Pinpoint the cell where the given text exists, returning its (X, Y) midpoint coordinate. 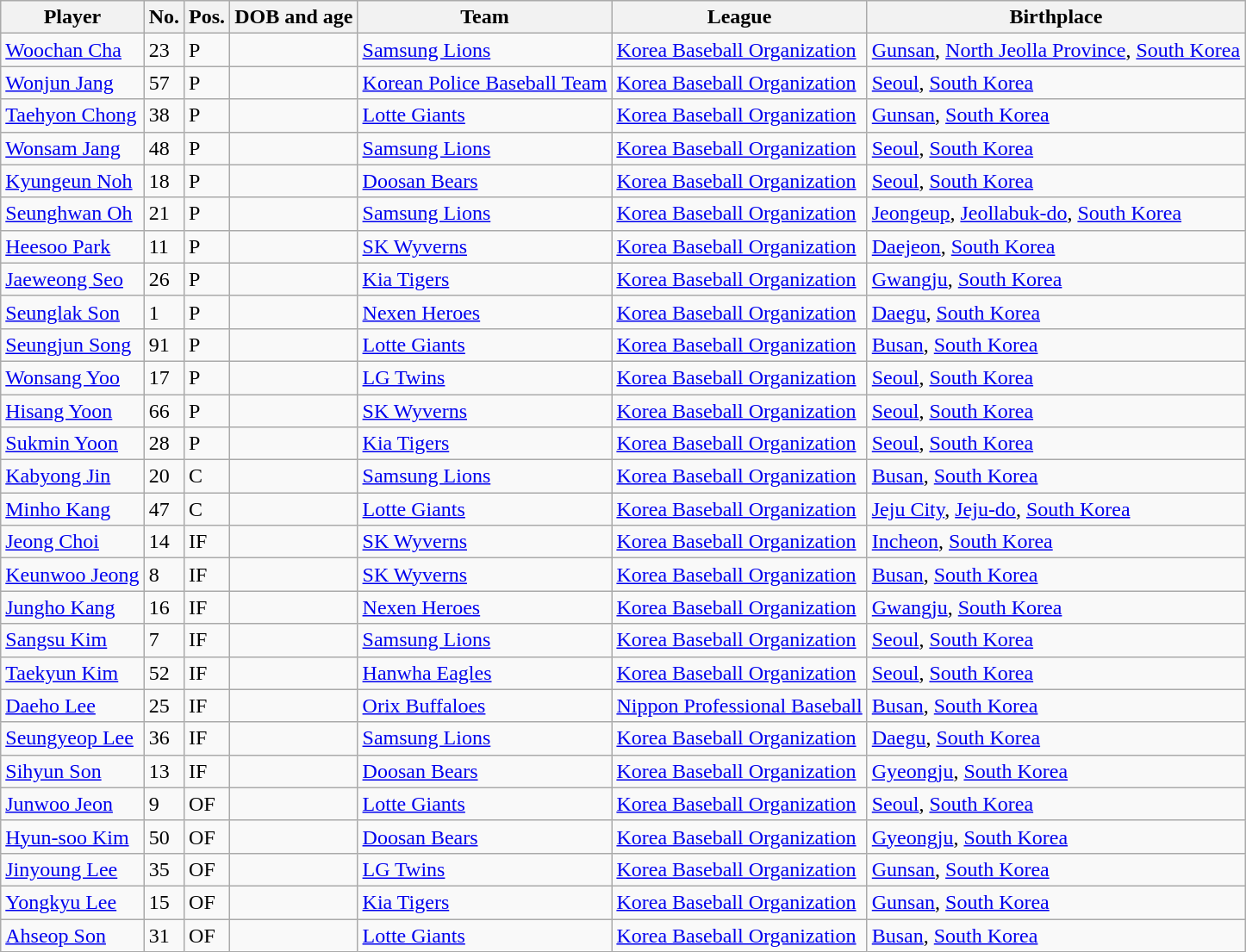
Jaeweong Seo (72, 279)
91 (164, 345)
38 (164, 115)
Hanwha Eagles (484, 673)
13 (164, 771)
Taekyun Kim (72, 673)
Wonsam Jang (72, 148)
Jeju City, Jeju-do, South Korea (1056, 509)
17 (164, 377)
Nippon Professional Baseball (739, 706)
28 (164, 444)
Jeong Choi (72, 542)
20 (164, 476)
Heesoo Park (72, 246)
48 (164, 148)
Seunghwan Oh (72, 214)
14 (164, 542)
26 (164, 279)
Seungjun Song (72, 345)
Korean Police Baseball Team (484, 83)
8 (164, 575)
Orix Buffaloes (484, 706)
Sihyun Son (72, 771)
Hyun-soo Kim (72, 837)
Gunsan, North Jeolla Province, South Korea (1056, 50)
Team (484, 17)
66 (164, 411)
16 (164, 607)
31 (164, 935)
21 (164, 214)
50 (164, 837)
Ahseop Son (72, 935)
Yongkyu Lee (72, 902)
Keunwoo Jeong (72, 575)
Jinyoung Lee (72, 869)
Incheon, South Korea (1056, 542)
25 (164, 706)
Junwoo Jeon (72, 804)
Pos. (207, 17)
23 (164, 50)
9 (164, 804)
Wonsang Yoo (72, 377)
League (739, 17)
1 (164, 312)
Jungho Kang (72, 607)
47 (164, 509)
Seungyeop Lee (72, 738)
Jeongeup, Jeollabuk-do, South Korea (1056, 214)
Hisang Yoon (72, 411)
Minho Kang (72, 509)
Sukmin Yoon (72, 444)
57 (164, 83)
Kyungeun Noh (72, 181)
DOB and age (294, 17)
Daejeon, South Korea (1056, 246)
Daeho Lee (72, 706)
Birthplace (1056, 17)
36 (164, 738)
Player (72, 17)
Kabyong Jin (72, 476)
Wonjun Jang (72, 83)
18 (164, 181)
52 (164, 673)
Sangsu Kim (72, 640)
15 (164, 902)
Woochan Cha (72, 50)
Seunglak Son (72, 312)
11 (164, 246)
7 (164, 640)
35 (164, 869)
Taehyon Chong (72, 115)
No. (164, 17)
